Locate the cell with the specified text and output its (x, y) center coordinate. 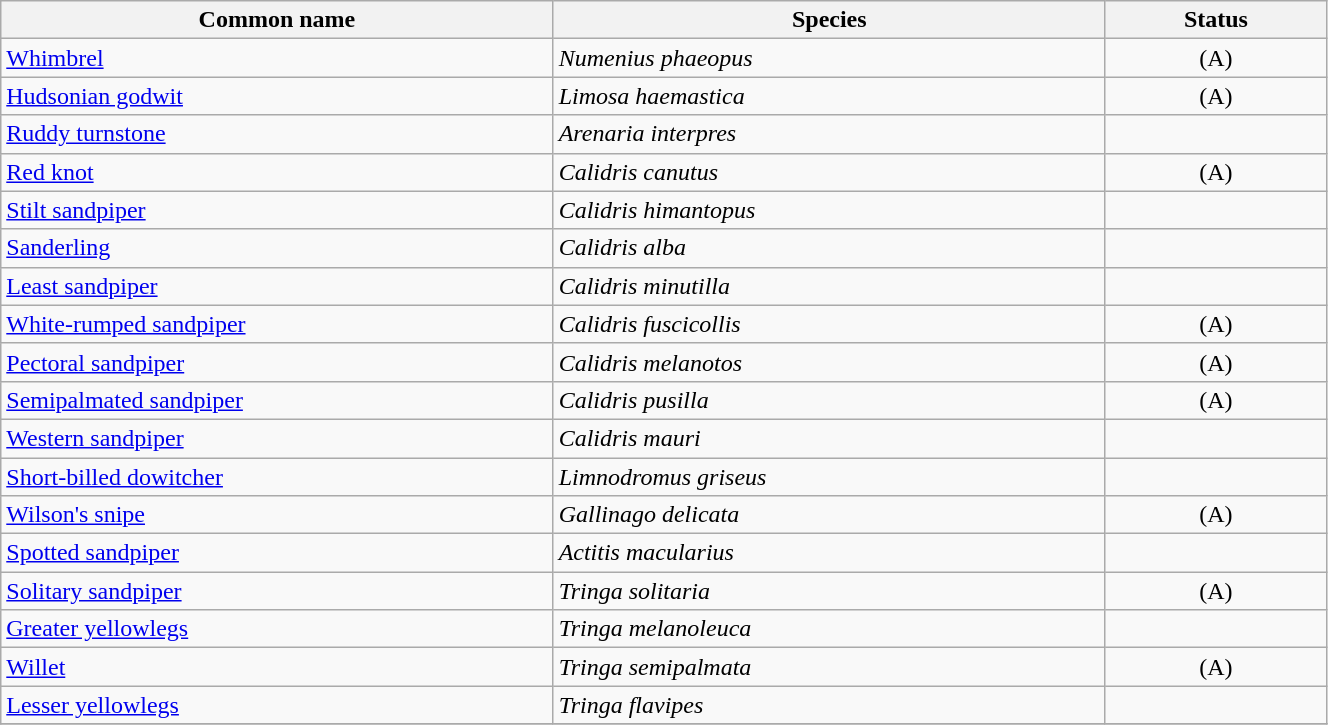
Calidris pusilla (829, 400)
Calidris fuscicollis (829, 324)
Solitary sandpiper (277, 591)
Status (1216, 20)
Semipalmated sandpiper (277, 400)
Numenius phaeopus (829, 58)
Actitis macularius (829, 553)
Arenaria interpres (829, 134)
Tringa solitaria (829, 591)
Calidris alba (829, 248)
Tringa semipalmata (829, 667)
Wilson's snipe (277, 515)
Greater yellowlegs (277, 629)
Tringa melanoleuca (829, 629)
Common name (277, 20)
Western sandpiper (277, 438)
Calidris minutilla (829, 286)
Gallinago delicata (829, 515)
Limosa haemastica (829, 96)
Hudsonian godwit (277, 96)
Spotted sandpiper (277, 553)
White-rumped sandpiper (277, 324)
Tringa flavipes (829, 705)
Calidris canutus (829, 172)
Willet (277, 667)
Stilt sandpiper (277, 210)
Limnodromus griseus (829, 477)
Whimbrel (277, 58)
Pectoral sandpiper (277, 362)
Lesser yellowlegs (277, 705)
Ruddy turnstone (277, 134)
Calidris melanotos (829, 362)
Sanderling (277, 248)
Species (829, 20)
Least sandpiper (277, 286)
Calidris mauri (829, 438)
Short-billed dowitcher (277, 477)
Calidris himantopus (829, 210)
Red knot (277, 172)
